Detect which cell encompasses the target text, then output its [X, Y] center coordinate. 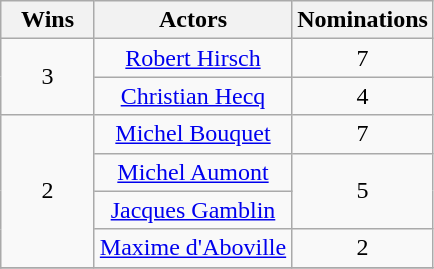
Nominations [363, 20]
Wins [48, 20]
Maxime d'Aboville [192, 248]
3 [48, 77]
Robert Hirsch [192, 58]
Michel Bouquet [192, 134]
Christian Hecq [192, 96]
4 [363, 96]
5 [363, 191]
Jacques Gamblin [192, 210]
Actors [192, 20]
Michel Aumont [192, 172]
